Identify which cell holds the provided text, then report its [X, Y] central coordinate. 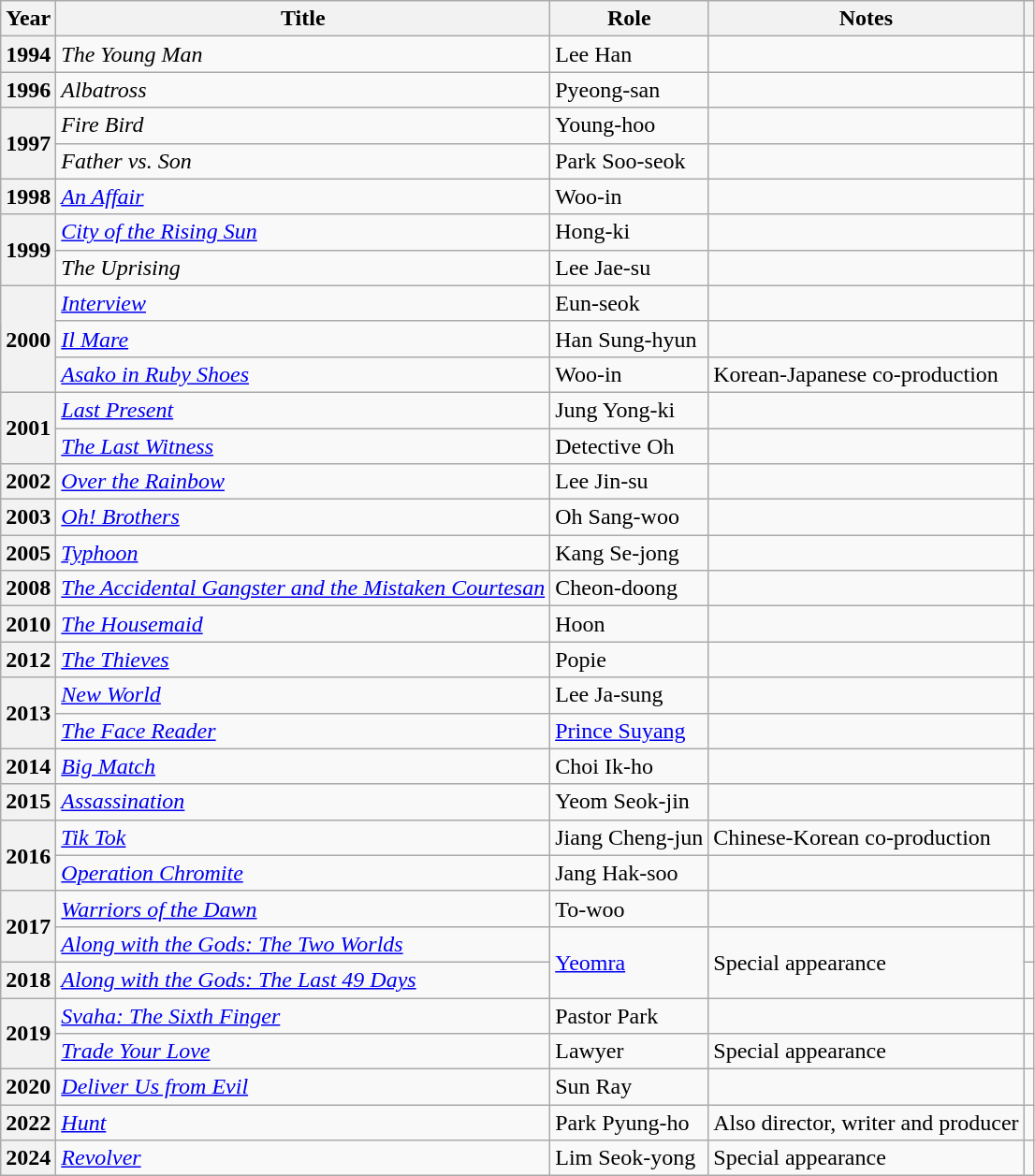
2013 [28, 713]
Park Pyung-ho [629, 1123]
Interview [303, 303]
Jiang Cheng-jun [629, 837]
To-woo [629, 908]
The Thieves [303, 660]
Albatross [303, 90]
Lee Han [629, 54]
Title [303, 19]
Tik Tok [303, 837]
Last Present [303, 410]
2020 [28, 1087]
2005 [28, 553]
The Uprising [303, 268]
City of the Rising Sun [303, 232]
Typhoon [303, 553]
2001 [28, 428]
Along with the Gods: The Last 49 Days [303, 980]
Svaha: The Sixth Finger [303, 1015]
2019 [28, 1033]
2015 [28, 802]
New World [303, 695]
2024 [28, 1158]
Popie [629, 660]
Choi Ik-ho [629, 766]
Asako in Ruby Shoes [303, 374]
Detective Oh [629, 446]
The Young Man [303, 54]
2003 [28, 517]
Lawyer [629, 1052]
Yeomra [629, 962]
Warriors of the Dawn [303, 908]
Trade Your Love [303, 1052]
The Accidental Gangster and the Mistaken Courtesan [303, 588]
2000 [28, 339]
2017 [28, 926]
Kang Se-jong [629, 553]
1994 [28, 54]
1997 [28, 143]
Jung Yong-ki [629, 410]
Sun Ray [629, 1087]
Prince Suyang [629, 731]
1996 [28, 90]
The Last Witness [303, 446]
Oh Sang-woo [629, 517]
Yeom Seok-jin [629, 802]
Lim Seok-yong [629, 1158]
1998 [28, 196]
Eun-seok [629, 303]
Fire Bird [303, 125]
Korean-Japanese co-production [867, 374]
2016 [28, 855]
Big Match [303, 766]
Revolver [303, 1158]
Operation Chromite [303, 873]
2022 [28, 1123]
Pyeong-san [629, 90]
Il Mare [303, 339]
Along with the Gods: The Two Worlds [303, 944]
2002 [28, 482]
2010 [28, 624]
1999 [28, 250]
Pastor Park [629, 1015]
2008 [28, 588]
Lee Ja-sung [629, 695]
2012 [28, 660]
Role [629, 19]
Park Soo-seok [629, 161]
Also director, writer and producer [867, 1123]
The Face Reader [303, 731]
Year [28, 19]
2018 [28, 980]
Father vs. Son [303, 161]
Notes [867, 19]
2014 [28, 766]
Hunt [303, 1123]
Lee Jae-su [629, 268]
Assassination [303, 802]
Oh! Brothers [303, 517]
Chinese-Korean co-production [867, 837]
Lee Jin-su [629, 482]
The Housemaid [303, 624]
Hong-ki [629, 232]
Jang Hak-soo [629, 873]
An Affair [303, 196]
Over the Rainbow [303, 482]
Young-hoo [629, 125]
Deliver Us from Evil [303, 1087]
Hoon [629, 624]
Han Sung-hyun [629, 339]
Cheon-doong [629, 588]
